Provide the (x, y) coordinate of the cell's center where the given text is located.  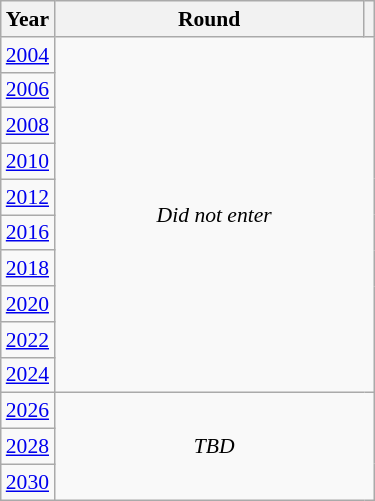
2008 (28, 126)
Did not enter (214, 215)
TBD (214, 446)
2016 (28, 233)
2006 (28, 90)
2004 (28, 55)
2018 (28, 269)
2024 (28, 375)
2022 (28, 340)
2010 (28, 162)
Year (28, 19)
2028 (28, 447)
2030 (28, 482)
2026 (28, 411)
2012 (28, 197)
2020 (28, 304)
Round (209, 19)
